Provide the (X, Y) coordinate of the cell's center where the given text is located.  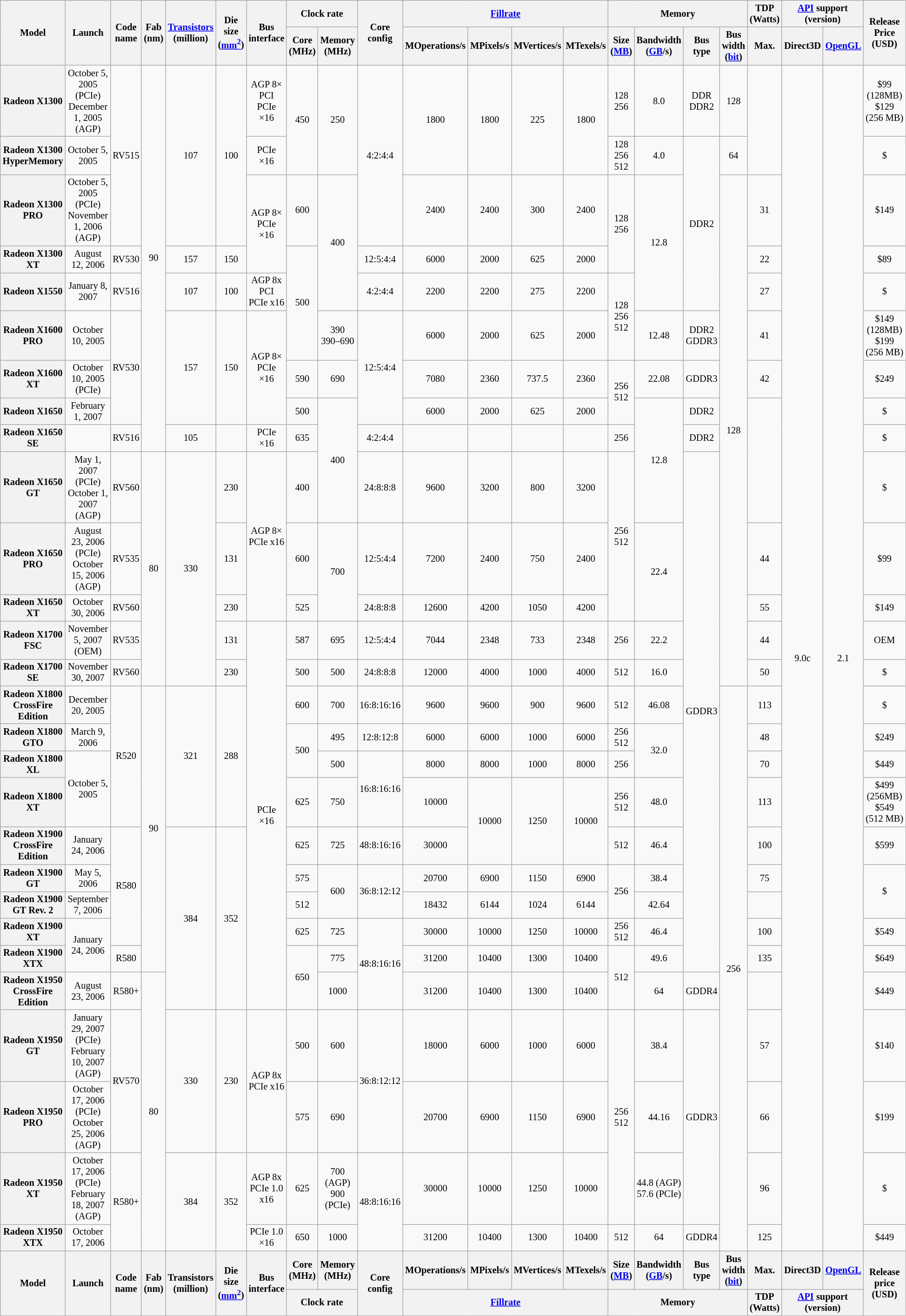
737.5 (538, 379)
AGP 8×PCIPCIe ×16 (267, 101)
16.0 (659, 672)
$89 (885, 259)
R520 (127, 756)
900 (538, 705)
Radeon X1300 PRO (33, 210)
$149 (128MB)$199 (256 MB) (885, 335)
12600 (435, 608)
300 (538, 210)
AGP 8xPCIPCIe x16 (267, 292)
450 (302, 120)
1024 (538, 905)
800 (538, 487)
695 (338, 640)
42.64 (659, 905)
RV570 (127, 1081)
135 (765, 958)
Radeon X1650 GT (33, 487)
105 (191, 438)
Radeon X1550 (33, 292)
12000 (435, 672)
Radeon X1950CrossFire Edition (33, 991)
Radeon X1800 XT (33, 802)
4.0 (659, 155)
October 17, 2006 (PCIe)February 18, 2007 (AGP) (88, 1189)
AGP 8xPCIe x16 (267, 1081)
August 23, 2006 (PCIe)October 15, 2006 (AGP) (88, 558)
Radeon X1900 GT (33, 878)
PCIe 1.0 ×16 (267, 1237)
August 23, 2006 (88, 991)
Radeon X1300HyperMemory (33, 155)
7080 (435, 379)
7044 (435, 640)
Radeon X1700 FSC (33, 640)
Radeon X1950 PRO (33, 1117)
Radeon X1650 XT (33, 608)
32.0 (659, 751)
Radeon X1650 (33, 411)
18432 (435, 905)
Radeon X1650 PRO (33, 558)
$599 (885, 845)
Radeon X1800 GTO (33, 737)
October 10, 2005 (88, 335)
46.08 (659, 705)
$549 (885, 931)
Radeon X1600 XT (33, 379)
288 (231, 756)
Radeon X1950 XTX (33, 1237)
December 20, 2005 (88, 705)
$199 (885, 1117)
48 (765, 737)
$99 (128MB)$129 (256 MB) (885, 101)
225 (538, 120)
November 5, 2007 (OEM) (88, 640)
42 (765, 379)
7200 (435, 558)
August 12, 2006 (88, 259)
October 10, 2005 (PCIe) (88, 379)
12:8:12:8 (380, 737)
49.6 (659, 958)
57 (765, 1045)
OEM (885, 640)
Radeon X1950 XT (33, 1189)
Radeon X1700 SE (33, 672)
75 (765, 878)
587 (302, 640)
1050 (538, 608)
Release Price (USD) (885, 33)
50 (765, 672)
$499 (256MB)$549 (512 MB) (885, 802)
Radeon X1300 XT (33, 259)
125 (765, 1237)
66 (765, 1117)
321 (191, 756)
41 (765, 335)
May 5, 2006 (88, 878)
February 1, 2007 (88, 411)
733 (538, 640)
55 (765, 608)
Radeon X1900 XTX (33, 958)
2.1 (844, 658)
96 (765, 1189)
Radeon X1300 (33, 101)
Radeon X1600 PRO (33, 335)
Radeon X1950 GT (33, 1045)
January 8, 2007 (88, 292)
May 1, 2007 (PCIe)October 1, 2007 (AGP) (88, 487)
8.0 (659, 101)
Radeon X1900 XT (33, 931)
$140 (885, 1045)
November 30, 2007 (88, 672)
DDR DDR2 (702, 101)
700 (AGP)900 (PCIe) (338, 1189)
October 30, 2006 (88, 608)
635 (302, 438)
Release price (USD) (885, 1283)
18000 (435, 1045)
DDR2GDDR3 (702, 335)
October 5, 2005 (PCIe)November 1, 2006 (AGP) (88, 210)
525 (302, 608)
22.08 (659, 379)
March 9, 2006 (88, 737)
9.0c (803, 658)
390390–690 (338, 335)
70 (765, 764)
$649 (885, 958)
AGP 8×PCIe x16 (267, 537)
October 17, 2006 (PCIe)October 25, 2006 (AGP) (88, 1117)
775 (338, 958)
44.8 (AGP)57.6 (PCIe) (659, 1189)
48.0 (659, 802)
22.4 (659, 572)
October 17, 2006 (88, 1237)
31 (765, 210)
27 (765, 292)
250 (338, 120)
22.2 (659, 640)
590 (302, 379)
Radeon X1650 SE (33, 438)
495 (338, 737)
RV515 (127, 155)
275 (538, 292)
AGP 8xPCIe 1.0 x16 (267, 1189)
Radeon X1800CrossFire Edition (33, 705)
January 29, 2007 (PCIe)February 10, 2007 (AGP) (88, 1045)
Radeon X1900 GT Rev. 2 (33, 905)
September 7, 2006 (88, 905)
October 5, 2005 (PCIe)December 1, 2005 (AGP) (88, 101)
22 (765, 259)
44.16 (659, 1117)
$99 (885, 558)
Radeon X1800 XL (33, 764)
12.48 (659, 335)
Radeon X1900CrossFire Edition (33, 845)
